Detect which cell encompasses the target text, then output its [x, y] center coordinate. 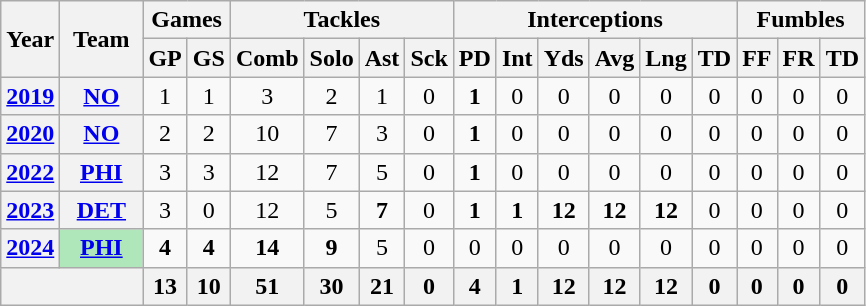
Tackles [342, 20]
51 [267, 286]
GP [165, 58]
Avg [614, 58]
2023 [30, 210]
PD [474, 58]
30 [332, 286]
2022 [30, 172]
GS [208, 58]
Fumbles [801, 20]
2024 [30, 248]
14 [267, 248]
2019 [30, 96]
DET [102, 210]
Solo [332, 58]
FR [798, 58]
Yds [564, 58]
Int [517, 58]
9 [332, 248]
Lng [666, 58]
Sck [429, 58]
FF [757, 58]
Team [102, 39]
Interceptions [594, 20]
Comb [267, 58]
13 [165, 286]
Ast [382, 58]
21 [382, 286]
2020 [30, 134]
Year [30, 39]
Games [186, 20]
